Return [X, Y] of the center of cell containing provided text 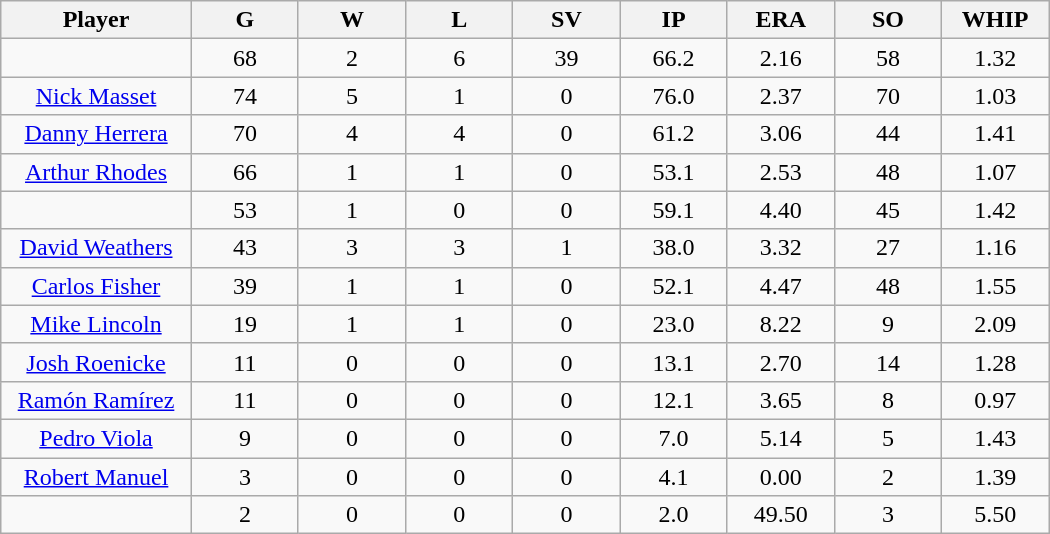
1.03 [996, 96]
53.1 [674, 172]
W [352, 20]
7.0 [674, 438]
Robert Manuel [96, 477]
5.50 [996, 515]
45 [888, 210]
Mike Lincoln [96, 324]
27 [888, 248]
SO [888, 20]
Player [96, 20]
1.41 [996, 134]
3.65 [780, 400]
Pedro Viola [96, 438]
3.06 [780, 134]
1.43 [996, 438]
14 [888, 362]
1.55 [996, 286]
12.1 [674, 400]
1.16 [996, 248]
6 [460, 58]
2.09 [996, 324]
13.1 [674, 362]
4.40 [780, 210]
1.32 [996, 58]
8.22 [780, 324]
61.2 [674, 134]
ERA [780, 20]
1.42 [996, 210]
G [244, 20]
2.70 [780, 362]
49.50 [780, 515]
4.47 [780, 286]
2.16 [780, 58]
8 [888, 400]
1.39 [996, 477]
1.28 [996, 362]
58 [888, 58]
66 [244, 172]
Arthur Rhodes [96, 172]
3.32 [780, 248]
Danny Herrera [96, 134]
66.2 [674, 58]
74 [244, 96]
59.1 [674, 210]
2.0 [674, 515]
76.0 [674, 96]
1.07 [996, 172]
Nick Masset [96, 96]
SV [566, 20]
Ramón Ramírez [96, 400]
Josh Roenicke [96, 362]
4.1 [674, 477]
53 [244, 210]
David Weathers [96, 248]
L [460, 20]
IP [674, 20]
0.00 [780, 477]
52.1 [674, 286]
44 [888, 134]
5.14 [780, 438]
Carlos Fisher [96, 286]
2.53 [780, 172]
23.0 [674, 324]
0.97 [996, 400]
38.0 [674, 248]
WHIP [996, 20]
43 [244, 248]
19 [244, 324]
68 [244, 58]
2.37 [780, 96]
